Detect which cell encompasses the target text, then output its [X, Y] center coordinate. 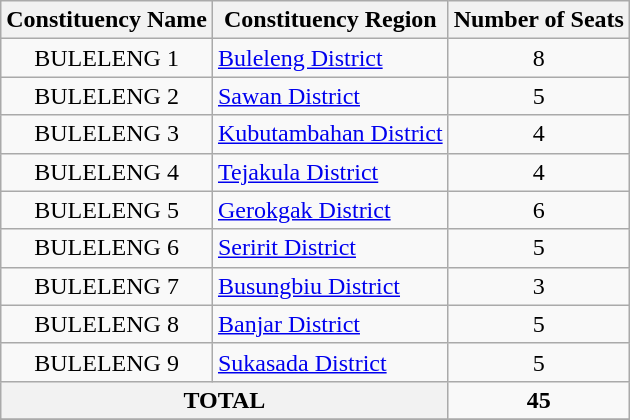
Sukasada District [330, 362]
BULELENG 7 [107, 286]
BULELENG 8 [107, 324]
Buleleng District [330, 58]
BULELENG 4 [107, 172]
BULELENG 3 [107, 134]
8 [538, 58]
BULELENG 2 [107, 96]
BULELENG 1 [107, 58]
Constituency Name [107, 20]
BULELENG 5 [107, 210]
Number of Seats [538, 20]
Gerokgak District [330, 210]
6 [538, 210]
Banjar District [330, 324]
Busungbiu District [330, 286]
Kubutambahan District [330, 134]
Sawan District [330, 96]
Tejakula District [330, 172]
3 [538, 286]
BULELENG 6 [107, 248]
45 [538, 400]
Constituency Region [330, 20]
Seririt District [330, 248]
BULELENG 9 [107, 362]
TOTAL [224, 400]
